Return the [X, Y] coordinate for the center point of the cell that contains the specified text.  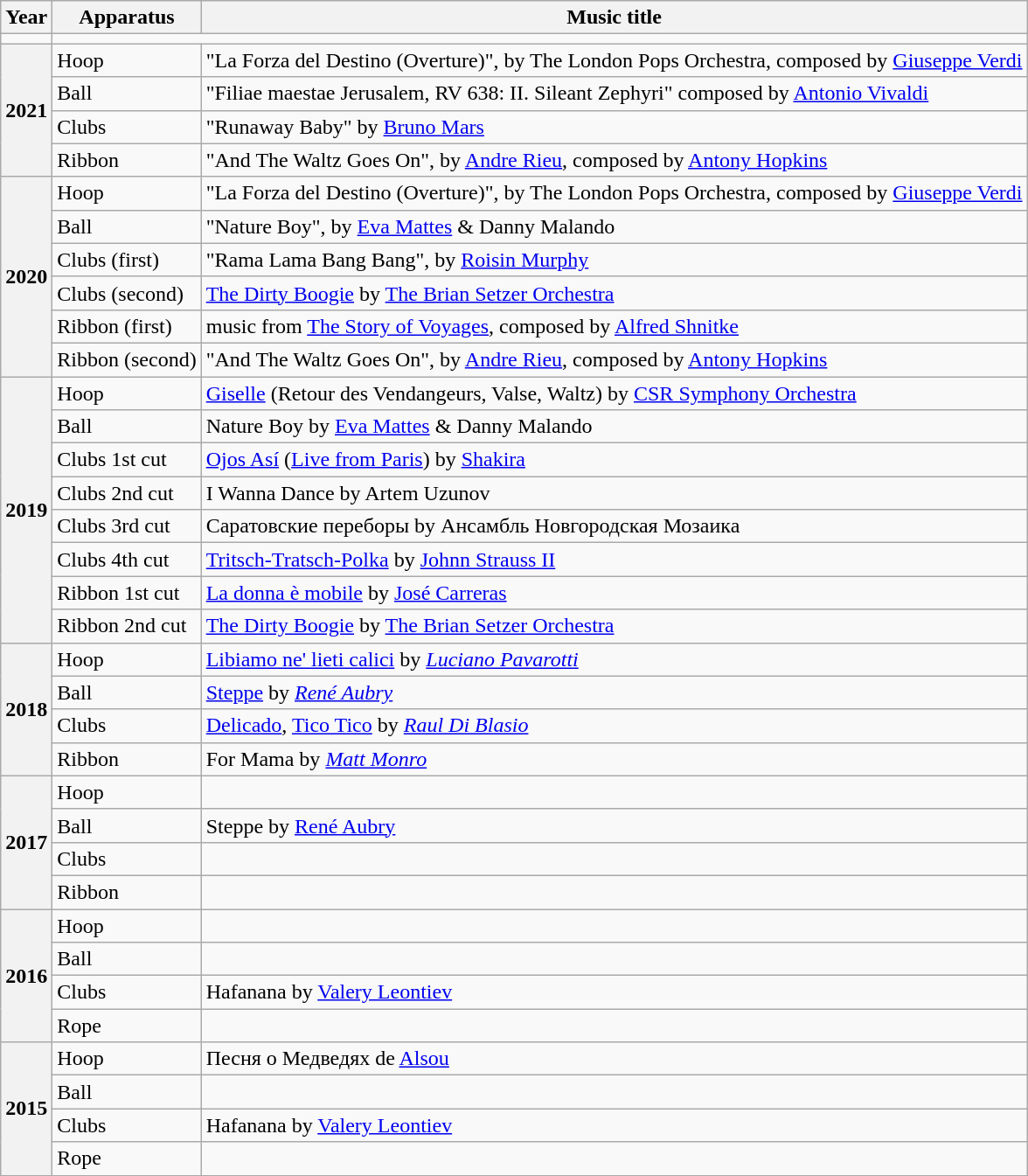
"Runaway Baby" by Bruno Mars [614, 127]
Clubs (first) [127, 260]
Giselle (Retour des Vendangeurs, Valse, Waltz) by CSR Symphony Orchestra [614, 393]
2020 [26, 276]
Песня о Медведях de Alsou [614, 1059]
Clubs 3rd cut [127, 526]
Year [26, 17]
Ribbon (first) [127, 326]
2017 [26, 842]
Clubs 4th cut [127, 560]
Clubs 2nd cut [127, 493]
2016 [26, 976]
La donna è mobile by José Carreras [614, 593]
"Filiae maestae Jerusalem, RV 638: II. Sileant Zephyri" composed by Antonio Vivaldi [614, 94]
Libiamo ne' lieti calici by Luciano Pavarotti [614, 659]
Music title [614, 17]
I Wanna Dance by Artem Uzunov [614, 493]
Ribbon 2nd cut [127, 626]
"Rama Lama Bang Bang", by Roisin Murphy [614, 260]
Ribbon (second) [127, 359]
Tritsch-Tratsch-Polka by Johnn Strauss II [614, 560]
2015 [26, 1109]
Саратовские переборы by Ансамбль Новгородская Мозаика [614, 526]
music from The Story of Voyages, composed by Alfred Shnitke [614, 326]
Clubs 1st cut [127, 460]
Clubs (second) [127, 293]
Ribbon 1st cut [127, 593]
Apparatus [127, 17]
"Nature Boy", by Eva Mattes & Danny Malando [614, 226]
For Mama by Matt Monro [614, 759]
Delicado, Tico Tico by Raul Di Blasio [614, 726]
2019 [26, 509]
2021 [26, 110]
2018 [26, 709]
Nature Boy by Eva Mattes & Danny Malando [614, 427]
Ojos Así (Live from Paris) by Shakira [614, 460]
